Locate the cell with the specified text and output its (x, y) center coordinate. 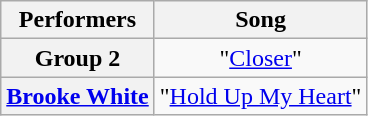
Performers (78, 20)
"Hold Up My Heart" (260, 96)
Song (260, 20)
"Closer" (260, 58)
Group 2 (78, 58)
Brooke White (78, 96)
